Return the (X, Y) coordinate for the center point of the cell that contains the specified text.  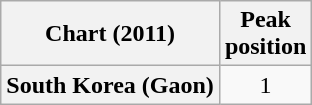
South Korea (Gaon) (110, 85)
Peakposition (265, 34)
1 (265, 85)
Chart (2011) (110, 34)
